Locate the cell with the specified text and output its (X, Y) center coordinate. 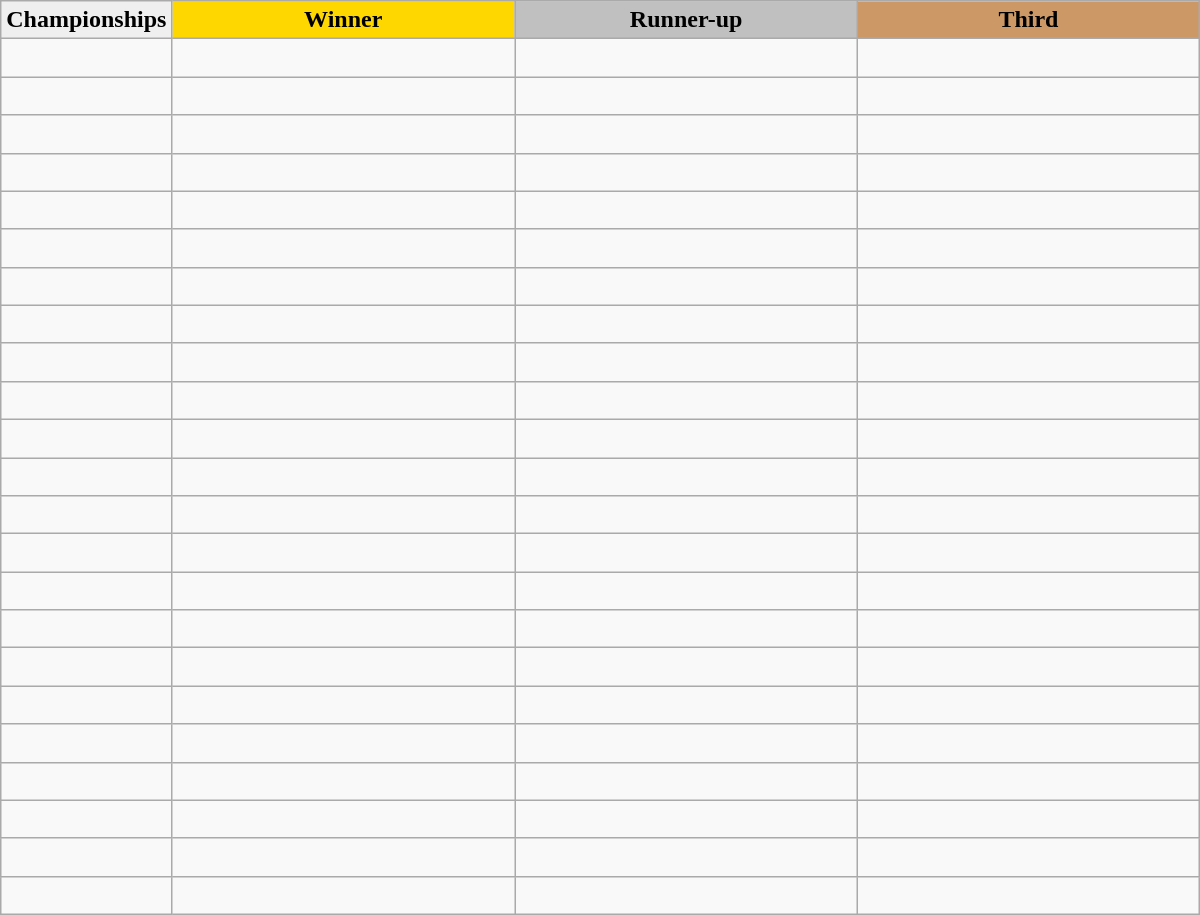
Third (1029, 20)
Runner-up (686, 20)
Winner (344, 20)
Championships (86, 20)
